Determine the [X, Y] coordinate at the center of the cell enclosing the given text.  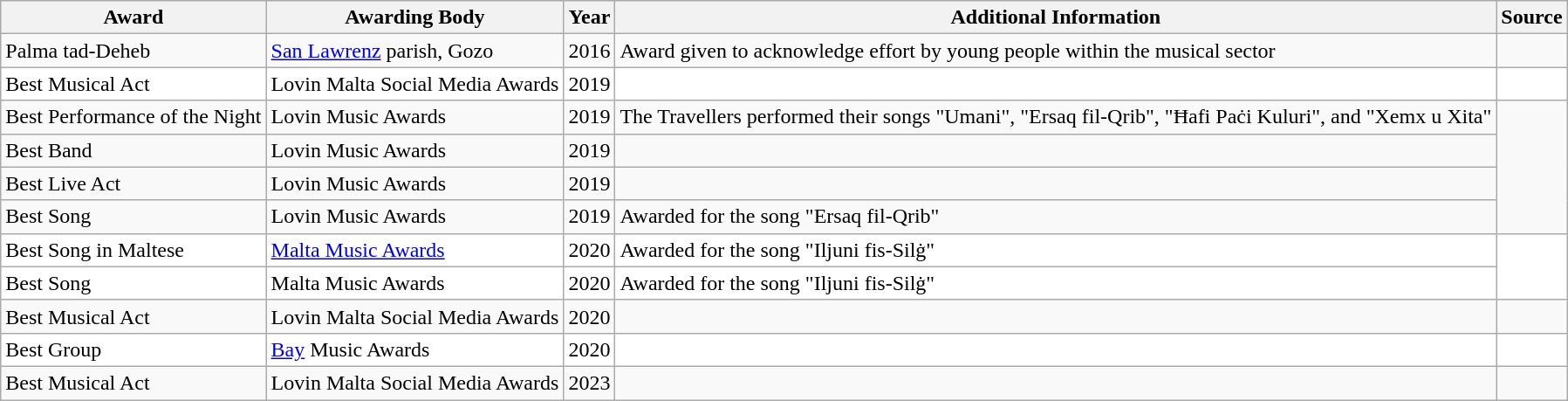
Best Live Act [134, 183]
Best Song in Maltese [134, 250]
Awarded for the song "Ersaq fil-Qrib" [1056, 217]
The Travellers performed their songs "Umani", "Ersaq fil-Qrib", "Ħafi Paċi Kuluri", and "Xemx u Xita" [1056, 117]
Bay Music Awards [415, 349]
Best Group [134, 349]
Award [134, 17]
Additional Information [1056, 17]
Award given to acknowledge effort by young people within the musical sector [1056, 51]
Best Performance of the Night [134, 117]
San Lawrenz parish, Gozo [415, 51]
Source [1532, 17]
Palma tad-Deheb [134, 51]
Best Band [134, 150]
2016 [590, 51]
2023 [590, 383]
Year [590, 17]
Awarding Body [415, 17]
